Search for the cell housing the specified text and yield its (x, y) center coordinate. 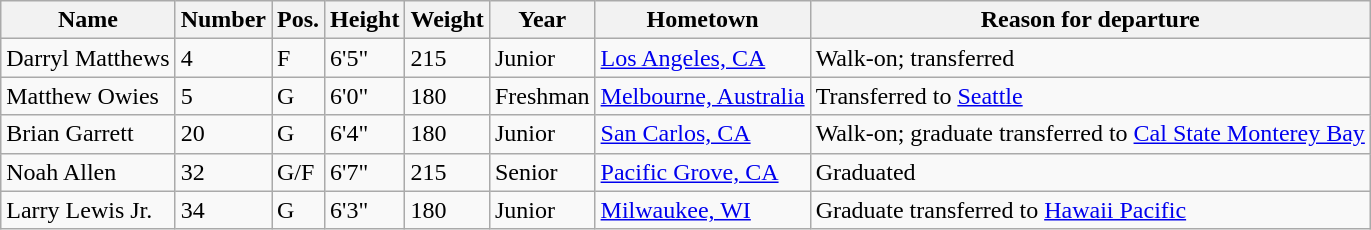
5 (223, 96)
Hometown (702, 20)
Reason for departure (1090, 20)
Pacific Grove, CA (702, 172)
Matthew Owies (88, 96)
6'4" (365, 134)
Senior (542, 172)
6'0" (365, 96)
6'3" (365, 210)
Freshman (542, 96)
G/F (298, 172)
Transferred to Seattle (1090, 96)
Darryl Matthews (88, 58)
20 (223, 134)
Pos. (298, 20)
Milwaukee, WI (702, 210)
34 (223, 210)
San Carlos, CA (702, 134)
Walk-on; transferred (1090, 58)
Number (223, 20)
Year (542, 20)
Larry Lewis Jr. (88, 210)
Los Angeles, CA (702, 58)
Weight (447, 20)
Height (365, 20)
Noah Allen (88, 172)
Graduated (1090, 172)
6'7" (365, 172)
4 (223, 58)
Graduate transferred to Hawaii Pacific (1090, 210)
6'5" (365, 58)
Melbourne, Australia (702, 96)
Walk-on; graduate transferred to Cal State Monterey Bay (1090, 134)
32 (223, 172)
F (298, 58)
Name (88, 20)
Brian Garrett (88, 134)
